Identify which cell holds the provided text, then report its (x, y) central coordinate. 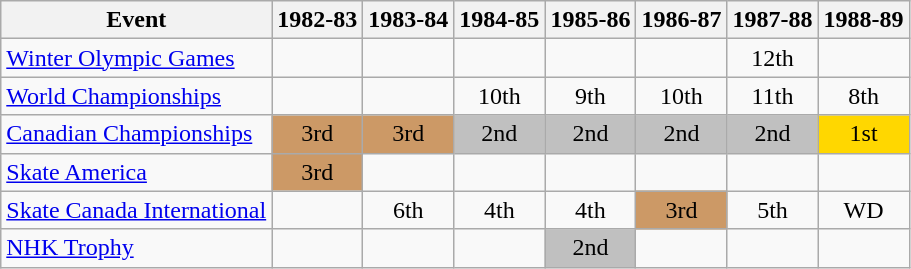
8th (864, 96)
1987-88 (772, 20)
1984-85 (500, 20)
1986-87 (682, 20)
6th (408, 210)
WD (864, 210)
9th (590, 96)
World Championships (136, 96)
12th (772, 58)
Canadian Championships (136, 134)
1982-83 (318, 20)
NHK Trophy (136, 248)
Skate Canada International (136, 210)
Skate America (136, 172)
Event (136, 20)
1985-86 (590, 20)
1983-84 (408, 20)
5th (772, 210)
1988-89 (864, 20)
Winter Olympic Games (136, 58)
11th (772, 96)
1st (864, 134)
